Determine the [x, y] coordinate at the center of the cell enclosing the given text.  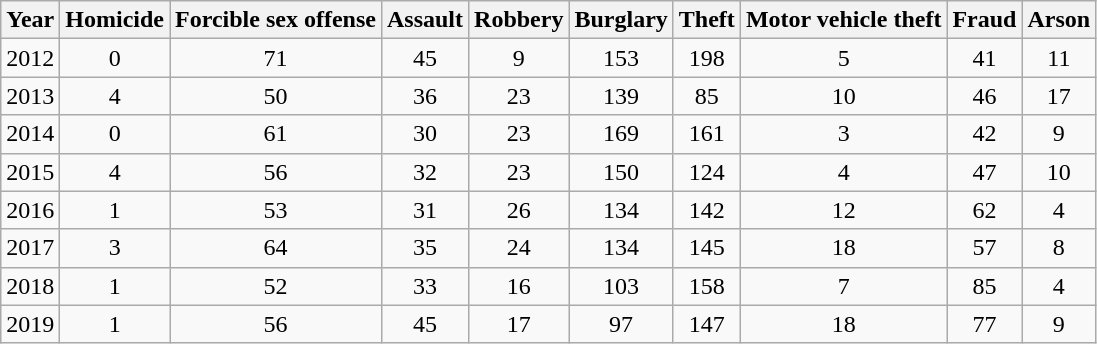
198 [706, 58]
46 [984, 96]
145 [706, 248]
2014 [30, 134]
Motor vehicle theft [844, 20]
161 [706, 134]
Assault [424, 20]
41 [984, 58]
124 [706, 172]
8 [1059, 248]
169 [621, 134]
30 [424, 134]
42 [984, 134]
32 [424, 172]
Burglary [621, 20]
24 [519, 248]
153 [621, 58]
31 [424, 210]
142 [706, 210]
Homicide [115, 20]
Arson [1059, 20]
2015 [30, 172]
12 [844, 210]
77 [984, 324]
52 [276, 286]
5 [844, 58]
2017 [30, 248]
26 [519, 210]
50 [276, 96]
Year [30, 20]
139 [621, 96]
2018 [30, 286]
2016 [30, 210]
103 [621, 286]
Theft [706, 20]
11 [1059, 58]
Fraud [984, 20]
Forcible sex offense [276, 20]
147 [706, 324]
35 [424, 248]
62 [984, 210]
2012 [30, 58]
150 [621, 172]
33 [424, 286]
57 [984, 248]
47 [984, 172]
Robbery [519, 20]
158 [706, 286]
2013 [30, 96]
71 [276, 58]
61 [276, 134]
2019 [30, 324]
7 [844, 286]
97 [621, 324]
36 [424, 96]
64 [276, 248]
53 [276, 210]
16 [519, 286]
